From the cell containing the given text, extract its center point as (x, y) coordinate. 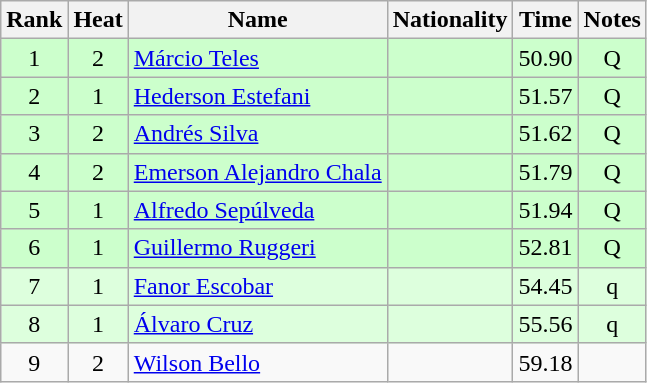
Fanor Escobar (258, 286)
Márcio Teles (258, 58)
7 (34, 286)
Rank (34, 20)
52.81 (546, 248)
51.62 (546, 134)
51.94 (546, 210)
Álvaro Cruz (258, 324)
Alfredo Sepúlveda (258, 210)
Wilson Bello (258, 362)
51.79 (546, 172)
Emerson Alejandro Chala (258, 172)
3 (34, 134)
6 (34, 248)
55.56 (546, 324)
50.90 (546, 58)
Guillermo Ruggeri (258, 248)
51.57 (546, 96)
Nationality (450, 20)
5 (34, 210)
59.18 (546, 362)
Name (258, 20)
Time (546, 20)
Andrés Silva (258, 134)
Heat (98, 20)
9 (34, 362)
8 (34, 324)
Hederson Estefani (258, 96)
4 (34, 172)
Notes (612, 20)
54.45 (546, 286)
